Detect which cell encompasses the target text, then output its (X, Y) center coordinate. 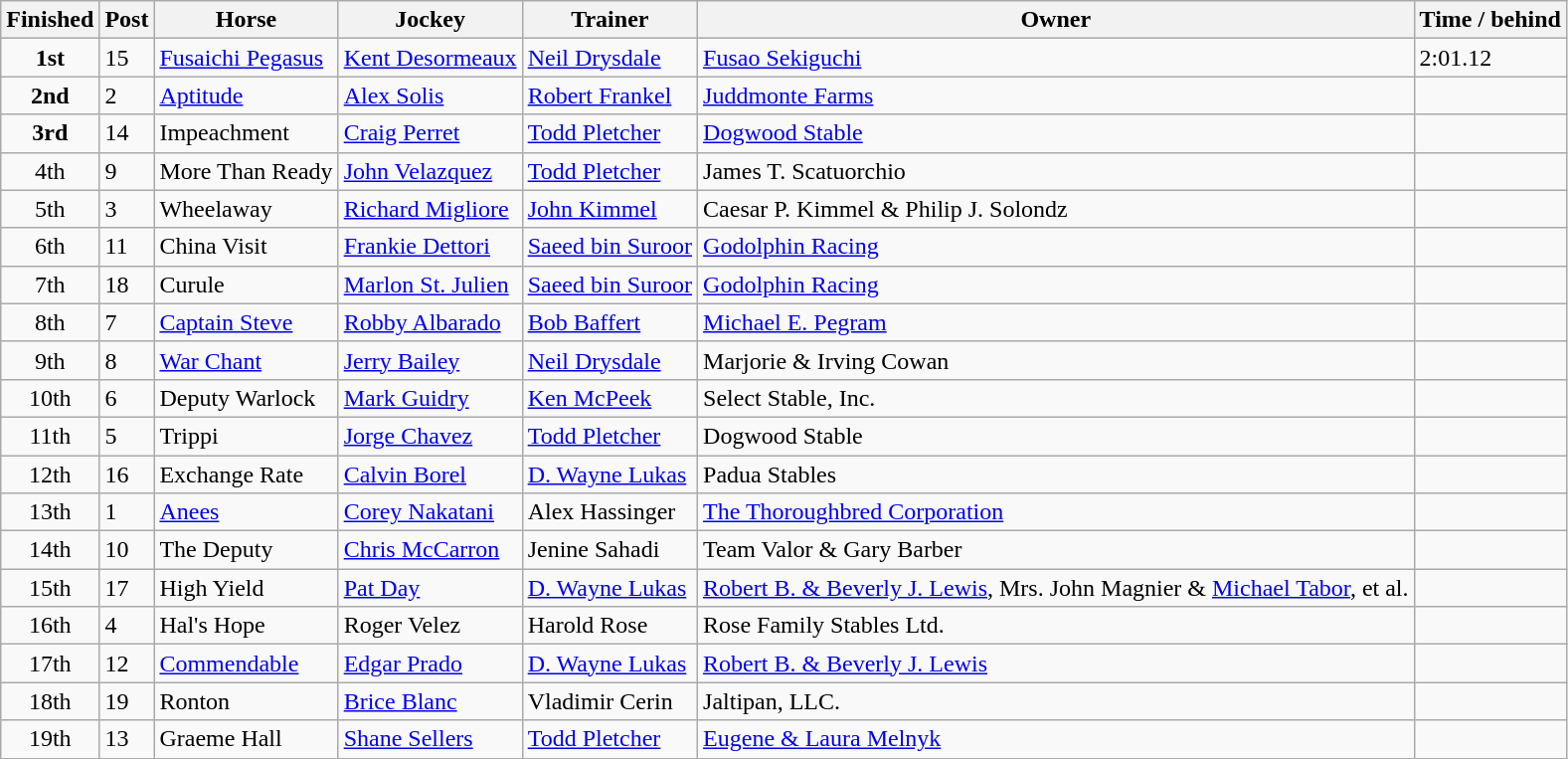
Roger Velez (430, 626)
Hal's Hope (247, 626)
Brice Blanc (430, 701)
Padua Stables (1056, 474)
Shane Sellers (430, 739)
10th (50, 398)
Select Stable, Inc. (1056, 398)
19th (50, 739)
Richard Migliore (430, 209)
4 (127, 626)
Mark Guidry (430, 398)
Impeachment (247, 133)
14th (50, 550)
Caesar P. Kimmel & Philip J. Solondz (1056, 209)
11 (127, 247)
Deputy Warlock (247, 398)
Trainer (610, 20)
17th (50, 664)
Harold Rose (610, 626)
Exchange Rate (247, 474)
15th (50, 588)
9 (127, 171)
Edgar Prado (430, 664)
16 (127, 474)
Calvin Borel (430, 474)
9th (50, 360)
Jockey (430, 20)
Robert B. & Beverly J. Lewis, Mrs. John Magnier & Michael Tabor, et al. (1056, 588)
15 (127, 58)
Rose Family Stables Ltd. (1056, 626)
Robert Frankel (610, 95)
Wheelaway (247, 209)
Jerry Bailey (430, 360)
Horse (247, 20)
John Kimmel (610, 209)
7 (127, 322)
Trippi (247, 436)
Ken McPeek (610, 398)
Captain Steve (247, 322)
John Velazquez (430, 171)
Curule (247, 285)
The Thoroughbred Corporation (1056, 512)
Fusaichi Pegasus (247, 58)
5 (127, 436)
13th (50, 512)
2nd (50, 95)
10 (127, 550)
Pat Day (430, 588)
7th (50, 285)
2 (127, 95)
Time / behind (1489, 20)
Robert B. & Beverly J. Lewis (1056, 664)
18 (127, 285)
Juddmonte Farms (1056, 95)
16th (50, 626)
12th (50, 474)
China Visit (247, 247)
Team Valor & Gary Barber (1056, 550)
Ronton (247, 701)
More Than Ready (247, 171)
13 (127, 739)
Finished (50, 20)
Robby Albarado (430, 322)
6th (50, 247)
8th (50, 322)
5th (50, 209)
Jenine Sahadi (610, 550)
Marjorie & Irving Cowan (1056, 360)
Alex Hassinger (610, 512)
Jaltipan, LLC. (1056, 701)
Vladimir Cerin (610, 701)
Post (127, 20)
Marlon St. Julien (430, 285)
Michael E. Pegram (1056, 322)
2:01.12 (1489, 58)
8 (127, 360)
12 (127, 664)
Craig Perret (430, 133)
Chris McCarron (430, 550)
18th (50, 701)
Commendable (247, 664)
3 (127, 209)
Aptitude (247, 95)
Eugene & Laura Melnyk (1056, 739)
High Yield (247, 588)
Owner (1056, 20)
1 (127, 512)
Graeme Hall (247, 739)
17 (127, 588)
War Chant (247, 360)
4th (50, 171)
Frankie Dettori (430, 247)
Fusao Sekiguchi (1056, 58)
Jorge Chavez (430, 436)
Alex Solis (430, 95)
Anees (247, 512)
1st (50, 58)
Bob Baffert (610, 322)
11th (50, 436)
Corey Nakatani (430, 512)
Kent Desormeaux (430, 58)
The Deputy (247, 550)
6 (127, 398)
James T. Scatuorchio (1056, 171)
19 (127, 701)
14 (127, 133)
3rd (50, 133)
